Output the [x, y] coordinate of the center of the cell containing the given text.  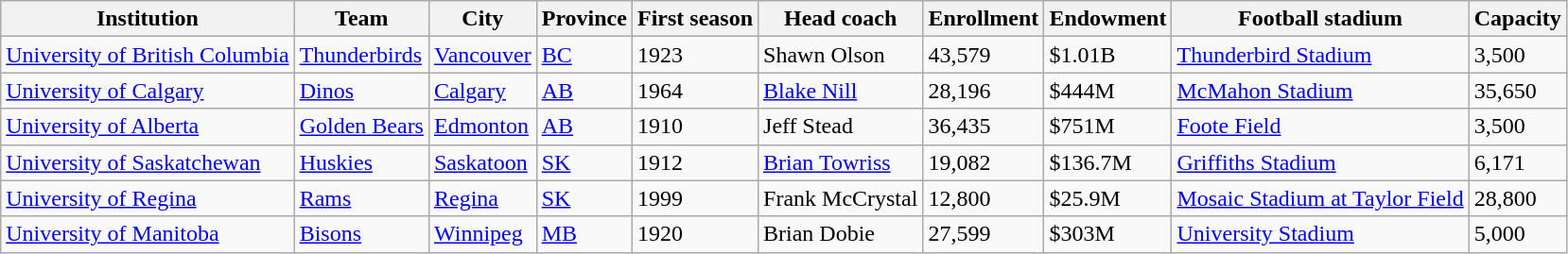
Bisons [361, 234]
Capacity [1517, 19]
$25.9M [1108, 198]
$1.01B [1108, 55]
43,579 [984, 55]
35,650 [1517, 91]
28,800 [1517, 198]
Foote Field [1320, 127]
Shawn Olson [841, 55]
1923 [694, 55]
1912 [694, 162]
Team [361, 19]
University of Regina [148, 198]
University of Saskatchewan [148, 162]
Endowment [1108, 19]
Province [584, 19]
University of Alberta [148, 127]
Dinos [361, 91]
MB [584, 234]
Thunderbird Stadium [1320, 55]
Enrollment [984, 19]
City [482, 19]
Brian Towriss [841, 162]
1910 [694, 127]
1999 [694, 198]
Edmonton [482, 127]
$303M [1108, 234]
Rams [361, 198]
University of Calgary [148, 91]
Huskies [361, 162]
McMahon Stadium [1320, 91]
27,599 [984, 234]
Thunderbirds [361, 55]
5,000 [1517, 234]
Winnipeg [482, 234]
36,435 [984, 127]
First season [694, 19]
$444M [1108, 91]
Institution [148, 19]
University Stadium [1320, 234]
Regina [482, 198]
Mosaic Stadium at Taylor Field [1320, 198]
Griffiths Stadium [1320, 162]
University of British Columbia [148, 55]
Golden Bears [361, 127]
Saskatoon [482, 162]
1964 [694, 91]
Head coach [841, 19]
$751M [1108, 127]
Brian Dobie [841, 234]
6,171 [1517, 162]
Jeff Stead [841, 127]
28,196 [984, 91]
University of Manitoba [148, 234]
Frank McCrystal [841, 198]
BC [584, 55]
$136.7M [1108, 162]
Vancouver [482, 55]
Calgary [482, 91]
19,082 [984, 162]
12,800 [984, 198]
Blake Nill [841, 91]
Football stadium [1320, 19]
1920 [694, 234]
